For the text-containing cell, return its midpoint in [x, y] coordinate format. 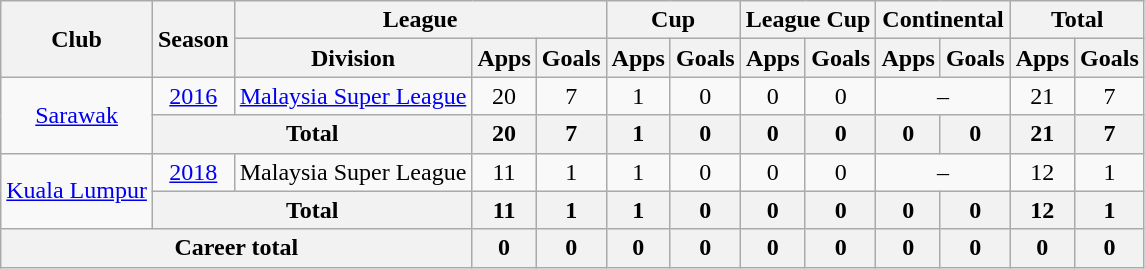
Career total [236, 248]
League Cup [808, 20]
Club [77, 39]
2016 [193, 96]
Continental [943, 20]
2018 [193, 172]
Cup [673, 20]
Season [193, 39]
Division [353, 58]
Sarawak [77, 115]
Kuala Lumpur [77, 191]
League [420, 20]
